Find where the given text appears and provide that cell's center as (X, Y) coordinate. 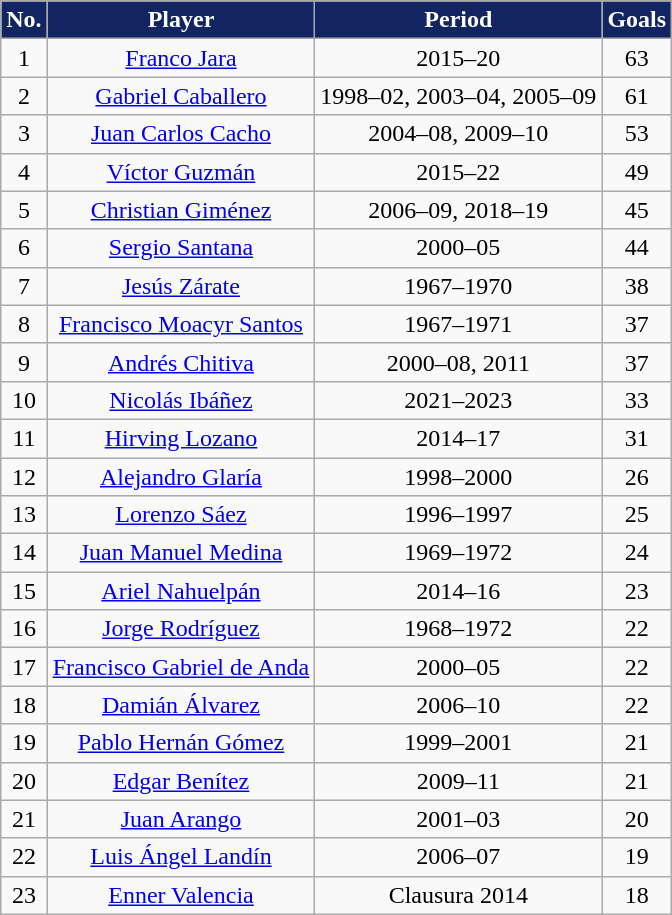
8 (24, 324)
49 (637, 172)
14 (24, 553)
7 (24, 286)
Christian Giménez (181, 210)
2015–22 (458, 172)
2014–17 (458, 438)
2014–16 (458, 591)
2004–08, 2009–10 (458, 134)
Juan Manuel Medina (181, 553)
Franco Jara (181, 58)
63 (637, 58)
13 (24, 515)
Jorge Rodríguez (181, 629)
No. (24, 20)
1996–1997 (458, 515)
Alejandro Glaría (181, 477)
Sergio Santana (181, 248)
26 (637, 477)
16 (24, 629)
2009–11 (458, 781)
Francisco Gabriel de Anda (181, 667)
Jesús Zárate (181, 286)
5 (24, 210)
1969–1972 (458, 553)
Lorenzo Sáez (181, 515)
2015–20 (458, 58)
1998–02, 2003–04, 2005–09 (458, 96)
12 (24, 477)
2001–03 (458, 819)
Player (181, 20)
38 (637, 286)
53 (637, 134)
Víctor Guzmán (181, 172)
31 (637, 438)
Ariel Nahuelpán (181, 591)
11 (24, 438)
6 (24, 248)
2 (24, 96)
1998–2000 (458, 477)
25 (637, 515)
15 (24, 591)
1 (24, 58)
Clausura 2014 (458, 895)
9 (24, 362)
1999–2001 (458, 743)
Luis Ángel Landín (181, 857)
Andrés Chitiva (181, 362)
Enner Valencia (181, 895)
1967–1970 (458, 286)
2006–10 (458, 705)
44 (637, 248)
24 (637, 553)
Period (458, 20)
10 (24, 400)
2006–09, 2018–19 (458, 210)
Pablo Hernán Gómez (181, 743)
2021–2023 (458, 400)
1967–1971 (458, 324)
Damián Álvarez (181, 705)
1968–1972 (458, 629)
61 (637, 96)
2006–07 (458, 857)
Edgar Benítez (181, 781)
3 (24, 134)
33 (637, 400)
Hirving Lozano (181, 438)
Francisco Moacyr Santos (181, 324)
Nicolás Ibáñez (181, 400)
17 (24, 667)
Juan Arango (181, 819)
Gabriel Caballero (181, 96)
2000–08, 2011 (458, 362)
4 (24, 172)
Juan Carlos Cacho (181, 134)
45 (637, 210)
Goals (637, 20)
